Detect which cell encompasses the target text, then output its [x, y] center coordinate. 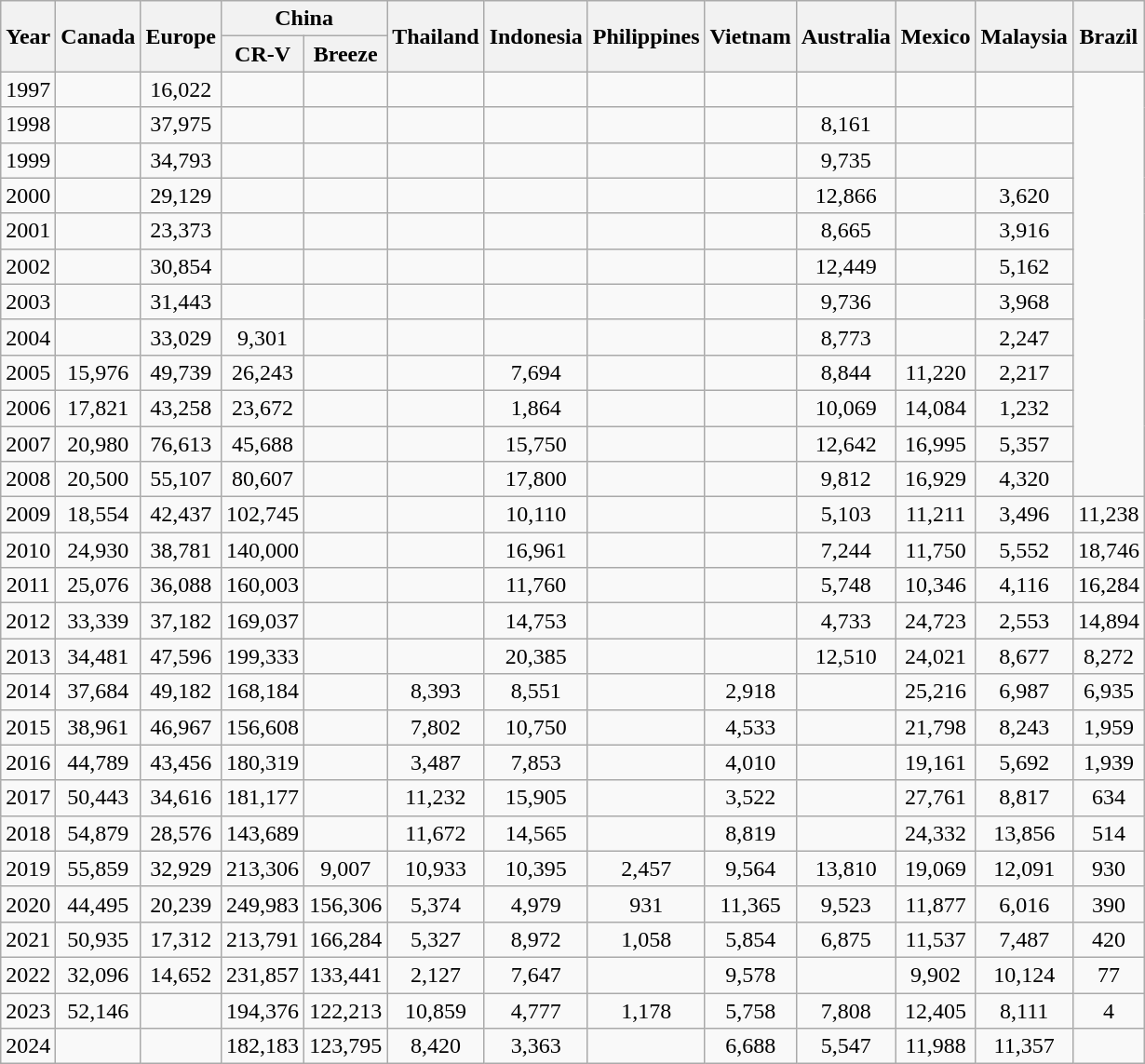
19,069 [936, 869]
2023 [28, 1010]
123,795 [346, 1046]
17,312 [181, 939]
20,385 [536, 656]
55,859 [99, 869]
122,213 [346, 1010]
143,689 [263, 833]
1,232 [1024, 408]
2,247 [1024, 337]
1999 [28, 160]
46,967 [181, 727]
27,761 [936, 798]
44,789 [99, 762]
2010 [28, 550]
8,665 [845, 231]
13,810 [845, 869]
26,243 [263, 372]
8,677 [1024, 656]
29,129 [181, 195]
28,576 [181, 833]
24,723 [936, 621]
14,565 [536, 833]
2,553 [1024, 621]
Malaysia [1024, 36]
1,864 [536, 408]
9,736 [845, 302]
9,812 [845, 479]
390 [1108, 904]
9,007 [346, 869]
15,905 [536, 798]
5,357 [1024, 444]
CR-V [263, 54]
14,084 [936, 408]
4,010 [750, 762]
7,853 [536, 762]
20,980 [99, 444]
7,647 [536, 975]
156,306 [346, 904]
5,692 [1024, 762]
3,916 [1024, 231]
8,844 [845, 372]
2007 [28, 444]
38,781 [181, 550]
2004 [28, 337]
7,487 [1024, 939]
4,533 [750, 727]
Philippines [646, 36]
37,684 [99, 692]
7,808 [845, 1010]
43,258 [181, 408]
133,441 [346, 975]
Breeze [346, 54]
6,688 [750, 1046]
49,739 [181, 372]
8,773 [845, 337]
10,859 [436, 1010]
180,319 [263, 762]
9,523 [845, 904]
38,961 [99, 727]
213,306 [263, 869]
Mexico [936, 36]
10,346 [936, 586]
34,616 [181, 798]
156,608 [263, 727]
12,449 [845, 266]
11,238 [1108, 515]
33,029 [181, 337]
6,875 [845, 939]
5,748 [845, 586]
76,613 [181, 444]
6,987 [1024, 692]
140,000 [263, 550]
4 [1108, 1010]
10,110 [536, 515]
11,877 [936, 904]
20,500 [99, 479]
2013 [28, 656]
2016 [28, 762]
182,183 [263, 1046]
10,750 [536, 727]
420 [1108, 939]
6,935 [1108, 692]
2012 [28, 621]
1997 [28, 89]
31,443 [181, 302]
2017 [28, 798]
14,753 [536, 621]
Europe [181, 36]
44,495 [99, 904]
10,933 [436, 869]
42,437 [181, 515]
30,854 [181, 266]
5,552 [1024, 550]
3,620 [1024, 195]
8,161 [845, 125]
2006 [28, 408]
181,177 [263, 798]
5,854 [750, 939]
7,802 [436, 727]
25,076 [99, 586]
2021 [28, 939]
10,395 [536, 869]
50,935 [99, 939]
3,522 [750, 798]
18,554 [99, 515]
102,745 [263, 515]
4,733 [845, 621]
16,022 [181, 89]
16,284 [1108, 586]
9,578 [750, 975]
9,735 [845, 160]
6,016 [1024, 904]
16,961 [536, 550]
4,777 [536, 1010]
3,363 [536, 1046]
9,564 [750, 869]
17,800 [536, 479]
Thailand [436, 36]
1,939 [1108, 762]
8,243 [1024, 727]
8,111 [1024, 1010]
12,405 [936, 1010]
11,220 [936, 372]
931 [646, 904]
43,456 [181, 762]
2024 [28, 1046]
24,930 [99, 550]
Brazil [1108, 36]
2015 [28, 727]
24,332 [936, 833]
2011 [28, 586]
2018 [28, 833]
23,672 [263, 408]
10,069 [845, 408]
4,320 [1024, 479]
32,096 [99, 975]
4,116 [1024, 586]
5,327 [436, 939]
12,510 [845, 656]
8,272 [1108, 656]
160,003 [263, 586]
Vietnam [750, 36]
17,821 [99, 408]
8,972 [536, 939]
11,232 [436, 798]
33,339 [99, 621]
12,866 [845, 195]
49,182 [181, 692]
166,284 [346, 939]
2,918 [750, 692]
2014 [28, 692]
2002 [28, 266]
20,239 [181, 904]
2020 [28, 904]
930 [1108, 869]
Indonesia [536, 36]
45,688 [263, 444]
3,968 [1024, 302]
169,037 [263, 621]
34,793 [181, 160]
634 [1108, 798]
55,107 [181, 479]
14,652 [181, 975]
China [304, 19]
12,091 [1024, 869]
Year [28, 36]
10,124 [1024, 975]
249,983 [263, 904]
5,374 [436, 904]
32,929 [181, 869]
5,547 [845, 1046]
36,088 [181, 586]
2000 [28, 195]
16,995 [936, 444]
2019 [28, 869]
50,443 [99, 798]
2003 [28, 302]
1,959 [1108, 727]
13,856 [1024, 833]
168,184 [263, 692]
5,162 [1024, 266]
37,975 [181, 125]
8,420 [436, 1046]
14,894 [1108, 621]
21,798 [936, 727]
15,976 [99, 372]
9,301 [263, 337]
37,182 [181, 621]
199,333 [263, 656]
7,244 [845, 550]
7,694 [536, 372]
213,791 [263, 939]
16,929 [936, 479]
2008 [28, 479]
5,758 [750, 1010]
231,857 [263, 975]
2,217 [1024, 372]
2022 [28, 975]
11,537 [936, 939]
23,373 [181, 231]
2,457 [646, 869]
3,487 [436, 762]
54,879 [99, 833]
11,750 [936, 550]
11,672 [436, 833]
1,178 [646, 1010]
4,979 [536, 904]
2009 [28, 515]
3,496 [1024, 515]
1,058 [646, 939]
11,365 [750, 904]
8,551 [536, 692]
34,481 [99, 656]
5,103 [845, 515]
9,902 [936, 975]
194,376 [263, 1010]
15,750 [536, 444]
11,760 [536, 586]
47,596 [181, 656]
1998 [28, 125]
18,746 [1108, 550]
2001 [28, 231]
11,211 [936, 515]
52,146 [99, 1010]
8,393 [436, 692]
25,216 [936, 692]
8,817 [1024, 798]
Australia [845, 36]
Canada [99, 36]
514 [1108, 833]
2005 [28, 372]
8,819 [750, 833]
77 [1108, 975]
11,357 [1024, 1046]
24,021 [936, 656]
2,127 [436, 975]
12,642 [845, 444]
19,161 [936, 762]
80,607 [263, 479]
11,988 [936, 1046]
